Pinpoint the cell where the given text exists, returning its [x, y] midpoint coordinate. 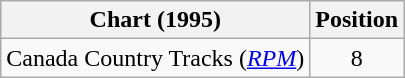
8 [357, 58]
Chart (1995) [156, 20]
Canada Country Tracks (RPM) [156, 58]
Position [357, 20]
